Provide the (X, Y) coordinate of the cell's center where the given text is located.  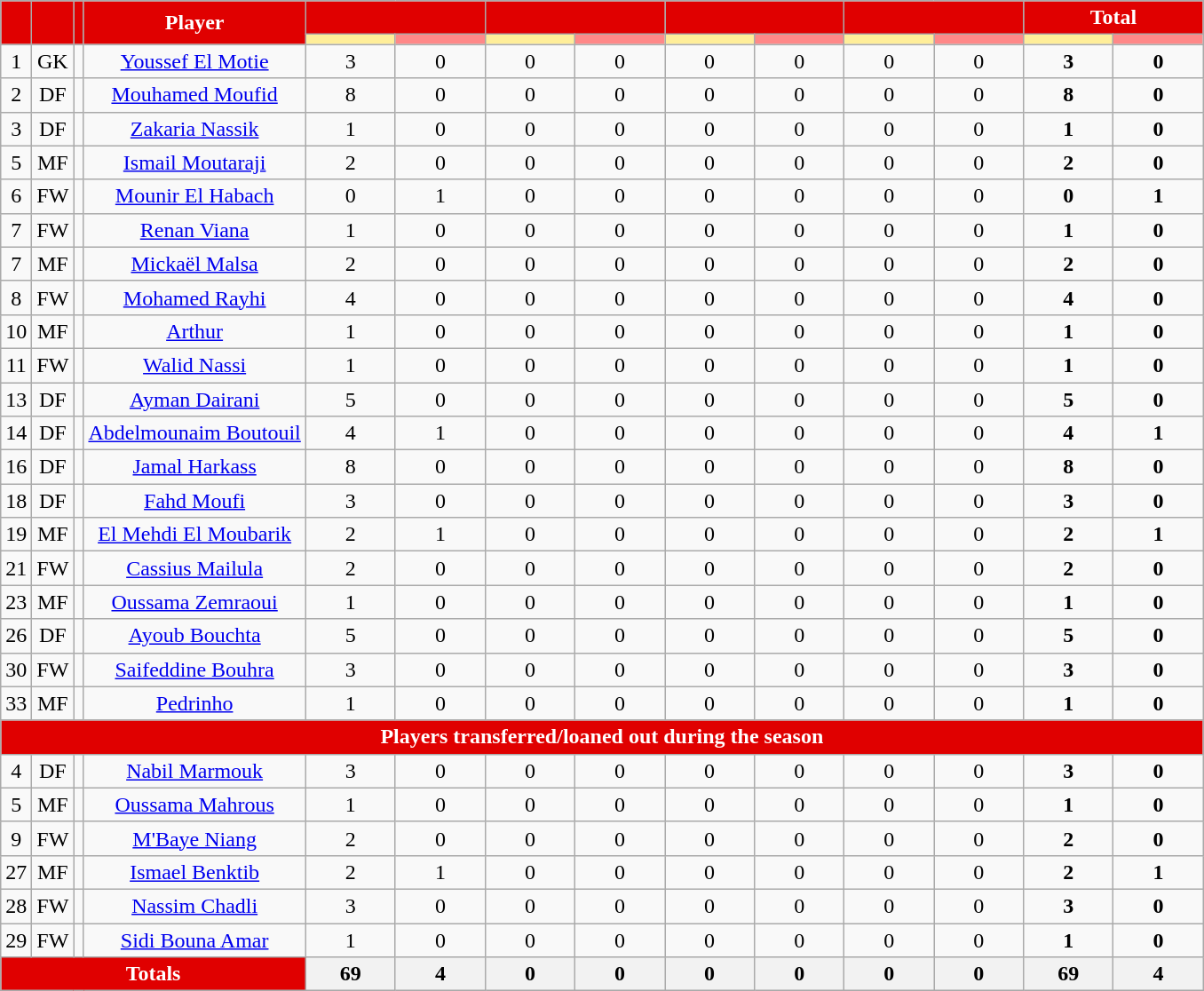
Mickaël Malsa (194, 264)
Total (1113, 18)
Mouhamed Moufid (194, 95)
Cassius Mailula (194, 568)
Jamal Harkass (194, 467)
Mohamed Rayhi (194, 297)
Youssef El Motie (194, 61)
29 (16, 940)
Ayoub Bouchta (194, 636)
Abdelmounaim Boutouil (194, 433)
Walid Nassi (194, 365)
33 (16, 703)
Saifeddine Bouhra (194, 670)
30 (16, 670)
11 (16, 365)
Oussama Zemraoui (194, 602)
18 (16, 501)
Ismail Moutaraji (194, 163)
26 (16, 636)
GK (53, 61)
23 (16, 602)
Fahd Moufi (194, 501)
Ismael Benktib (194, 872)
Pedrinho (194, 703)
Player (194, 23)
9 (16, 838)
21 (16, 568)
13 (16, 399)
Totals (154, 974)
Nassim Chadli (194, 906)
28 (16, 906)
16 (16, 467)
Renan Viana (194, 230)
Nabil Marmouk (194, 771)
M'Baye Niang (194, 838)
Arthur (194, 331)
Mounir El Habach (194, 196)
10 (16, 331)
14 (16, 433)
Ayman Dairani (194, 399)
6 (16, 196)
Sidi Bouna Amar (194, 940)
Players transferred/loaned out during the season (602, 737)
19 (16, 535)
Oussama Mahrous (194, 805)
27 (16, 872)
El Mehdi El Moubarik (194, 535)
Zakaria Nassik (194, 129)
